Return the [x, y] coordinate for the center point of the cell that contains the specified text.  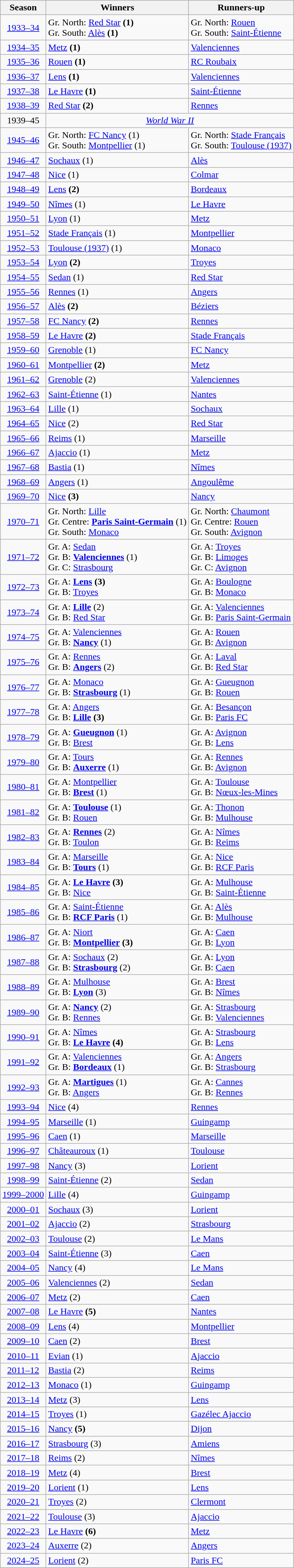
1938–39 [23, 106]
Châteauroux (1) [117, 1151]
Metz (4) [117, 1473]
Gr. A: Lille (2)Gr. B: Red Star [117, 612]
1980–81 [23, 787]
2018–19 [23, 1473]
1959–60 [23, 350]
1987–88 [23, 962]
Nancy (3) [117, 1166]
Strasbourg [241, 1224]
2014–15 [23, 1414]
1939–45 [23, 120]
1992–93 [23, 1087]
Gr. A: BesançonGr. B: Paris FC [241, 712]
1986–87 [23, 937]
Gr. A: Sochaux (2) Gr. B: Strasbourg (2) [117, 962]
Bordeaux [241, 189]
Gr. A: MarseilleGr. B: Tours (1) [117, 862]
2001–02 [23, 1224]
Troyes (1) [117, 1414]
2009–10 [23, 1341]
Gr. A: Martigues (1)Gr. B: Angers [117, 1087]
Troyes (2) [117, 1502]
1981–82 [23, 812]
1956–57 [23, 306]
Gr. A: Toulouse (1)Gr. B: Rouen [117, 812]
Bastia (2) [117, 1370]
1979–80 [23, 762]
Béziers [241, 306]
Nancy [241, 497]
Stade Français (1) [117, 233]
Gr. North: FC Nancy (1)Gr. South: Montpellier (1) [117, 140]
2020–21 [23, 1502]
Le Havre [241, 204]
Gr. A: RennesGr. B: Avignon [241, 762]
Lens (4) [117, 1326]
1974–75 [23, 637]
Saint-Étienne (2) [117, 1180]
1990–91 [23, 1037]
2015–16 [23, 1429]
Auxerre (2) [117, 1546]
Gr. A: ValenciennesGr. B: Bordeaux (1) [117, 1062]
2011–12 [23, 1370]
Gr. A: CannesGr. B: Rennes [241, 1087]
Le Havre (5) [117, 1312]
2002–03 [23, 1239]
Metz (3) [117, 1399]
Toulouse (3) [117, 1517]
Gr. A: ThononGr. B: Mulhouse [241, 812]
1977–78 [23, 712]
2017–18 [23, 1458]
1989–90 [23, 1012]
Winners [117, 8]
Lille (1) [117, 409]
Gr. A: MonacoGr. B: Strasbourg (1) [117, 687]
Evian (1) [117, 1355]
1994–95 [23, 1121]
Toulouse [241, 1151]
Gr. A: ToursGr. B: Auxerre (1) [117, 762]
Gr. A: Le Havre (3)Gr. B: Nice [117, 887]
Metz (1) [117, 47]
Gr. A: Saint-ÉtienneGr. B: RCF Paris (1) [117, 912]
Gr. North: LilleGr. Centre: Paris Saint-Germain (1)Gr. South: Monaco [117, 522]
1962–63 [23, 394]
1993–94 [23, 1107]
1970–71 [23, 522]
Season [23, 8]
Reims (1) [117, 438]
Gr. A: GueugnonGr. B: Rouen [241, 687]
Saint-Étienne (1) [117, 394]
Le Havre (6) [117, 1531]
Toulouse (2) [117, 1239]
1950–51 [23, 219]
2024–25 [23, 1560]
Gr. A: Nancy (2)Gr. B: Rennes [117, 1012]
Paris FC [241, 1560]
1946–47 [23, 160]
2016–17 [23, 1443]
Montpellier (2) [117, 365]
1996–97 [23, 1151]
Monaco (1) [117, 1385]
Amiens [241, 1443]
2013–14 [23, 1399]
Lyon (2) [117, 262]
2008–09 [23, 1326]
1983–84 [23, 862]
1933–34 [23, 28]
Nice (4) [117, 1107]
1968–69 [23, 482]
Gr. A: MulhouseGr. B: Saint-Étienne [241, 887]
1972–73 [23, 587]
Gr. A: AngersGr. B: Lille (3) [117, 712]
1935–36 [23, 62]
1958–59 [23, 336]
Gr. A: RouenGr. B: Avignon [241, 637]
Saint-Étienne (3) [117, 1253]
Gr. A: Lens (3)Gr. B: Troyes [117, 587]
2022–23 [23, 1531]
Metz (2) [117, 1297]
1997–98 [23, 1166]
1967–68 [23, 467]
Gr. A: Rennes (2)Gr. B: Toulon [117, 837]
Gr. A: AlèsGr. B: Mulhouse [241, 912]
1948–49 [23, 189]
1945–46 [23, 140]
Gr. A: NiortGr. B: Montpellier (3) [117, 937]
Nice (3) [117, 497]
1965–66 [23, 438]
Angoulême [241, 482]
Runners-up [241, 8]
1984–85 [23, 887]
Sochaux (3) [117, 1209]
Sochaux (1) [117, 160]
Angers (1) [117, 482]
Gr. A: StrasbourgGr. B: Lens [241, 1037]
Gr. A: BrestGr. B: Nîmes [241, 987]
Reims (2) [117, 1458]
Bastia (1) [117, 467]
1976–77 [23, 687]
Lyon (1) [117, 219]
Gazélec Ajaccio [241, 1414]
2003–04 [23, 1253]
Lille (4) [117, 1195]
Toulouse (1937) (1) [117, 248]
Gr. A: TroyesGr. B: LimogesGr. C: Avignon [241, 557]
1975–76 [23, 662]
2006–07 [23, 1297]
Gr. A: BoulogneGr. B: Monaco [241, 587]
Rouen (1) [117, 62]
2023–24 [23, 1546]
Strasbourg (3) [117, 1443]
2012–13 [23, 1385]
Gr. A: LavalGr. B: Red Star [241, 662]
Valenciennes (2) [117, 1282]
Caen (1) [117, 1136]
1947–48 [23, 174]
1954–55 [23, 277]
Grenoble (1) [117, 350]
1934–35 [23, 47]
2007–08 [23, 1312]
Gr. A: StrasbourgGr. B: Valenciennes [241, 1012]
Troyes [241, 262]
Gr. A: NîmesGr. B: Le Havre (4) [117, 1037]
2021–22 [23, 1517]
Nice (1) [117, 174]
Nîmes (1) [117, 204]
Gr. A: AvignonGr. B: Lens [241, 737]
1953–54 [23, 262]
1936–37 [23, 76]
1985–86 [23, 912]
Dijon [241, 1429]
Saint-Étienne [241, 91]
2010–11 [23, 1355]
1995–96 [23, 1136]
1966–67 [23, 453]
Gr. A: ToulouseGr. B: Nœux-les-Mines [241, 787]
1960–61 [23, 365]
Sochaux [241, 409]
Le Havre (2) [117, 336]
Gr. A: Gueugnon (1)Gr. B: Brest [117, 737]
Gr. A: ValenciennesGr. B: Nancy (1) [117, 637]
Gr. A: NiceGr. B: RCF Paris [241, 862]
1951–52 [23, 233]
Gr. North: RouenGr. South: Saint-Étienne [241, 28]
1969–70 [23, 497]
Gr. A: NîmesGr. B: Reims [241, 837]
Clermont [241, 1502]
1957–58 [23, 321]
Gr. A: RennesGr. B: Angers (2) [117, 662]
World War II [170, 120]
FC Nancy (2) [117, 321]
Sedan (1) [117, 277]
Nancy (4) [117, 1268]
1964–65 [23, 423]
Gr. North: Red Star (1)Gr. South: Alès (1) [117, 28]
2000–01 [23, 1209]
Gr. A: LyonGr. B: Caen [241, 962]
Marseille (1) [117, 1121]
Le Havre (1) [117, 91]
1955–56 [23, 292]
1963–64 [23, 409]
Caen (2) [117, 1341]
Gr. A: MontpellierGr. B: Brest (1) [117, 787]
1998–99 [23, 1180]
2004–05 [23, 1268]
1949–50 [23, 204]
2019–20 [23, 1487]
Grenoble (2) [117, 379]
1999–2000 [23, 1195]
Gr. A: ValenciennesGr. B: Paris Saint-Germain [241, 612]
1991–92 [23, 1062]
Lorient (2) [117, 1560]
Monaco [241, 248]
Red Star (2) [117, 106]
Alès [241, 160]
Gr. A: SedanGr. B: Valenciennes (1)Gr. C: Strasbourg [117, 557]
Reims [241, 1370]
1952–53 [23, 248]
RC Roubaix [241, 62]
Lens (1) [117, 76]
Lorient (1) [117, 1487]
Ajaccio (1) [117, 453]
1982–83 [23, 837]
1971–72 [23, 557]
Nice (2) [117, 423]
Nancy (5) [117, 1429]
Gr. A: MulhouseGr. B: Lyon (3) [117, 987]
1961–62 [23, 379]
Ajaccio (2) [117, 1224]
1988–89 [23, 987]
Gr. A: CaenGr. B: Lyon [241, 937]
Gr. A: AngersGr. B: Strasbourg [241, 1062]
1973–74 [23, 612]
Rennes (1) [117, 292]
2005–06 [23, 1282]
Lens (2) [117, 189]
Stade Français [241, 336]
Gr. North: Stade FrançaisGr. South: Toulouse (1937) [241, 140]
1937–38 [23, 91]
Colmar [241, 174]
1978–79 [23, 737]
Gr. North: ChaumontGr. Centre: RouenGr. South: Avignon [241, 522]
FC Nancy [241, 350]
Alès (2) [117, 306]
